Determine the [x, y] coordinate at the center of the cell enclosing the given text.  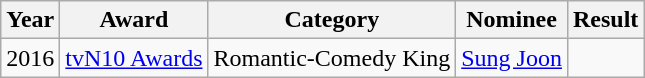
Year [30, 20]
Result [605, 20]
Sung Joon [512, 58]
Nominee [512, 20]
tvN10 Awards [134, 58]
2016 [30, 58]
Category [332, 20]
Award [134, 20]
Romantic-Comedy King [332, 58]
